Capture the cell that displays the provided text and extract its (x, y) central coordinate. 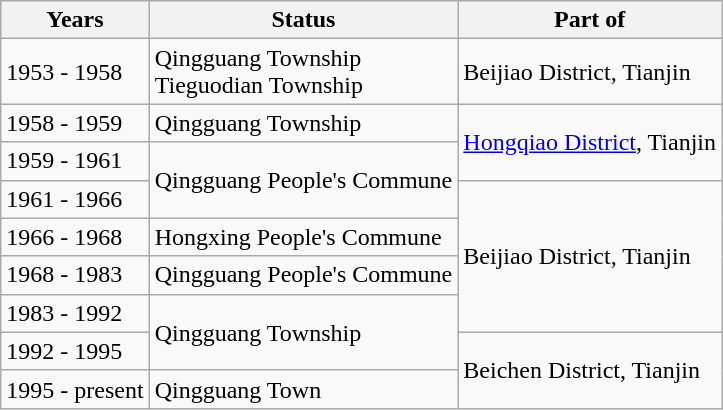
1983 - 1992 (75, 313)
Hongxing People's Commune (304, 237)
1959 - 1961 (75, 161)
Hongqiao District, Tianjin (590, 142)
1992 - 1995 (75, 351)
1966 - 1968 (75, 237)
Status (304, 20)
1961 - 1966 (75, 199)
1995 - present (75, 389)
1953 - 1958 (75, 72)
Qingguang Town (304, 389)
1968 - 1983 (75, 275)
1958 - 1959 (75, 123)
Part of (590, 20)
Years (75, 20)
Beichen District, Tianjin (590, 370)
Qingguang TownshipTieguodian Township (304, 72)
